Return the [x, y] coordinate for the center point of the cell that contains the specified text.  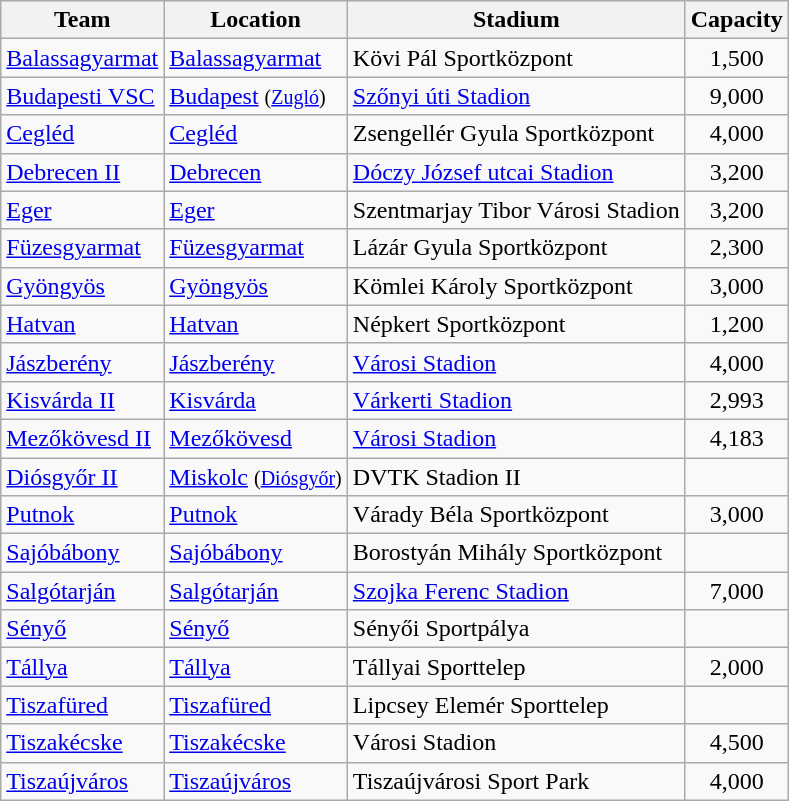
Kisvárda II [82, 400]
2,300 [736, 248]
Debrecen [256, 172]
Miskolc (Diósgyőr) [256, 477]
Stadium [516, 20]
Borostyán Mihály Sportközpont [516, 553]
DVTK Stadion II [516, 477]
Tiszaújvárosi Sport Park [516, 781]
Lipcsey Elemér Sporttelep [516, 705]
7,000 [736, 591]
Capacity [736, 20]
2,000 [736, 667]
Mezőkövesd [256, 438]
Dóczy József utcai Stadion [516, 172]
4,500 [736, 743]
Várkerti Stadion [516, 400]
Szőnyi úti Stadion [516, 96]
Team [82, 20]
Várady Béla Sportközpont [516, 515]
1,500 [736, 58]
Kövi Pál Sportközpont [516, 58]
Mezőkövesd II [82, 438]
Debrecen II [82, 172]
Népkert Sportközpont [516, 324]
Diósgyőr II [82, 477]
9,000 [736, 96]
1,200 [736, 324]
Sényői Sportpálya [516, 629]
2,993 [736, 400]
Budapesti VSC [82, 96]
Tállyai Sporttelep [516, 667]
Szojka Ferenc Stadion [516, 591]
Kisvárda [256, 400]
Kömlei Károly Sportközpont [516, 286]
Budapest (Zugló) [256, 96]
4,183 [736, 438]
Lázár Gyula Sportközpont [516, 248]
Szentmarjay Tibor Városi Stadion [516, 210]
Zsengellér Gyula Sportközpont [516, 134]
Location [256, 20]
